Provide the (X, Y) coordinate of the cell's center where the given text is located.  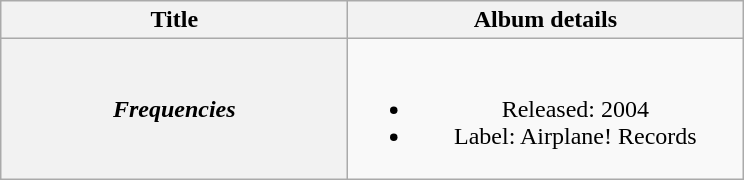
Released: 2004Label: Airplane! Records (546, 109)
Title (174, 20)
Album details (546, 20)
Frequencies (174, 109)
